Capture the cell that displays the provided text and extract its (X, Y) central coordinate. 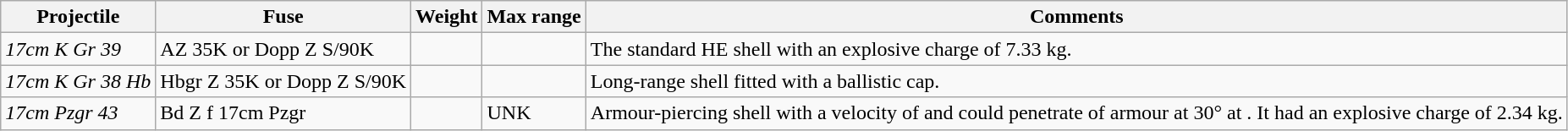
Comments (1076, 17)
AZ 35K or Dopp Z S/90K (283, 49)
17cm Pzgr 43 (78, 113)
Max range (534, 17)
Bd Z f 17cm Pzgr (283, 113)
Projectile (78, 17)
Armour-piercing shell with a velocity of and could penetrate of armour at 30° at . It had an explosive charge of 2.34 kg. (1076, 113)
Fuse (283, 17)
UNK (534, 113)
The standard HE shell with an explosive charge of 7.33 kg. (1076, 49)
17cm K Gr 39 (78, 49)
Hbgr Z 35K or Dopp Z S/90K (283, 81)
17cm K Gr 38 Hb (78, 81)
Long-range shell fitted with a ballistic cap. (1076, 81)
Weight (447, 17)
